Return the (x, y) coordinate for the center point of the cell that contains the specified text.  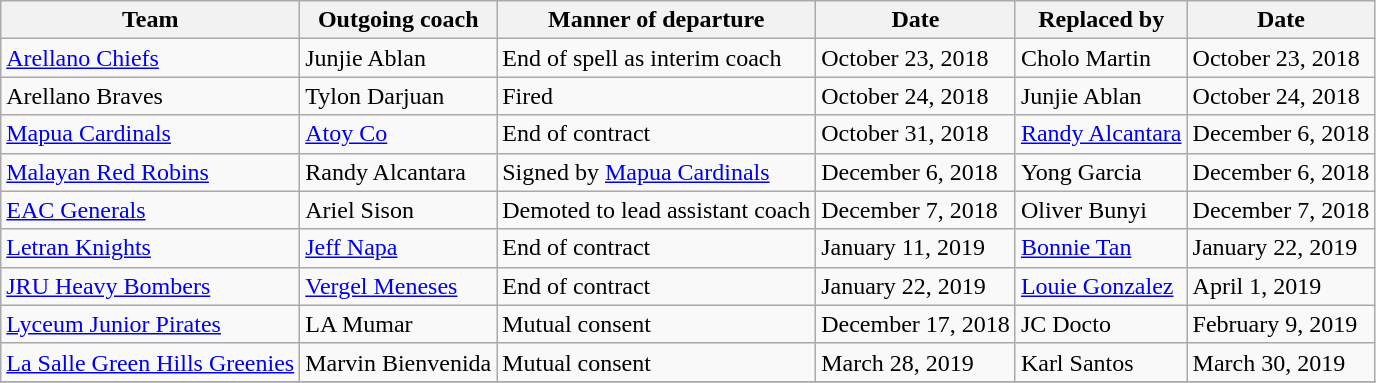
Vergel Meneses (398, 286)
La Salle Green Hills Greenies (150, 362)
JRU Heavy Bombers (150, 286)
Team (150, 20)
March 28, 2019 (916, 362)
Tylon Darjuan (398, 96)
Letran Knights (150, 248)
Lyceum Junior Pirates (150, 324)
Mapua Cardinals (150, 134)
December 17, 2018 (916, 324)
Manner of departure (656, 20)
Cholo Martin (1101, 58)
JC Docto (1101, 324)
Louie Gonzalez (1101, 286)
Signed by Mapua Cardinals (656, 172)
Marvin Bienvenida (398, 362)
Fired (656, 96)
Atoy Co (398, 134)
End of spell as interim coach (656, 58)
Replaced by (1101, 20)
Demoted to lead assistant coach (656, 210)
April 1, 2019 (1281, 286)
Malayan Red Robins (150, 172)
Ariel Sison (398, 210)
Arellano Braves (150, 96)
EAC Generals (150, 210)
March 30, 2019 (1281, 362)
LA Mumar (398, 324)
Arellano Chiefs (150, 58)
Yong Garcia (1101, 172)
February 9, 2019 (1281, 324)
Outgoing coach (398, 20)
Jeff Napa (398, 248)
October 31, 2018 (916, 134)
Karl Santos (1101, 362)
Oliver Bunyi (1101, 210)
Bonnie Tan (1101, 248)
January 11, 2019 (916, 248)
